Provide the [X, Y] coordinate of the cell's center where the given text is located.  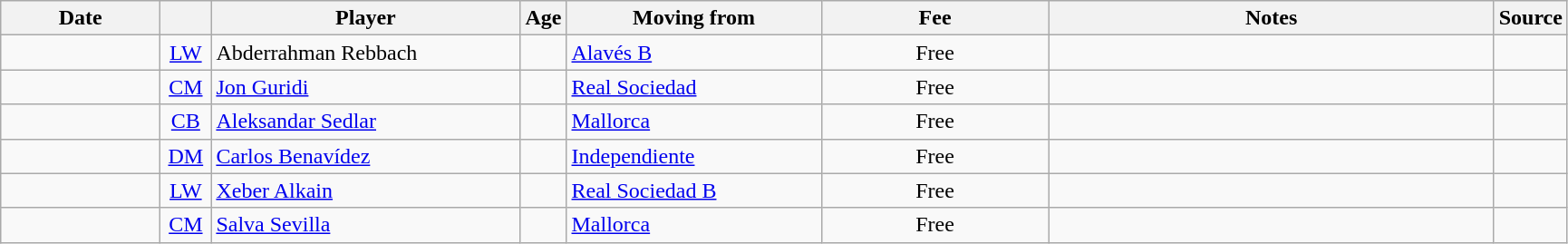
Age [544, 18]
Abderrahman Rebbach [366, 53]
Carlos Benavídez [366, 156]
Moving from [694, 18]
Xeber Alkain [366, 190]
CB [186, 122]
Fee [935, 18]
Salva Sevilla [366, 225]
Player [366, 18]
Aleksandar Sedlar [366, 122]
DM [186, 156]
Date [81, 18]
Notes [1271, 18]
Source [1530, 18]
Independiente [694, 156]
Real Sociedad B [694, 190]
Real Sociedad [694, 87]
Jon Guridi [366, 87]
Alavés B [694, 53]
